Locate the cell with the specified text and output its (X, Y) center coordinate. 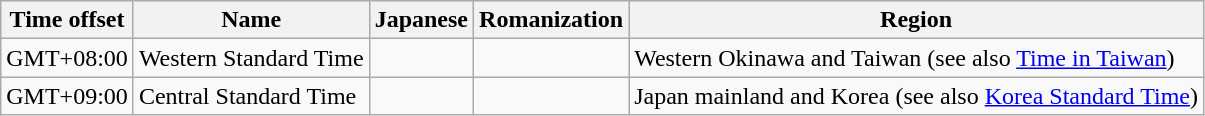
GMT+08:00 (68, 58)
Central Standard Time (251, 96)
Japan mainland and Korea (see also Korea Standard Time) (916, 96)
Time offset (68, 20)
Romanization (552, 20)
Region (916, 20)
Western Okinawa and Taiwan (see also Time in Taiwan) (916, 58)
GMT+09:00 (68, 96)
Name (251, 20)
Japanese (421, 20)
Western Standard Time (251, 58)
